For the text-containing cell, return its midpoint in [X, Y] coordinate format. 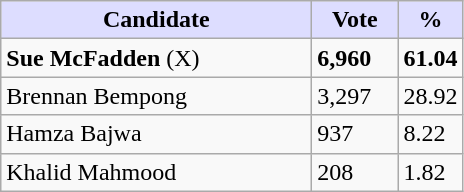
Brennan Bempong [156, 96]
937 [355, 134]
61.04 [430, 58]
3,297 [355, 96]
28.92 [430, 96]
Hamza Bajwa [156, 134]
Candidate [156, 20]
Vote [355, 20]
6,960 [355, 58]
1.82 [430, 172]
208 [355, 172]
Khalid Mahmood [156, 172]
% [430, 20]
8.22 [430, 134]
Sue McFadden (X) [156, 58]
